Return (x, y) of the center of cell containing provided text 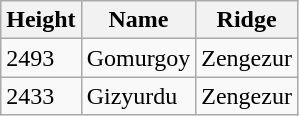
2433 (41, 96)
2493 (41, 58)
Name (138, 20)
Ridge (247, 20)
Height (41, 20)
Gizyurdu (138, 96)
Gomurgoy (138, 58)
